Extract the (X, Y) coordinate from the center of the cell holding the provided text.  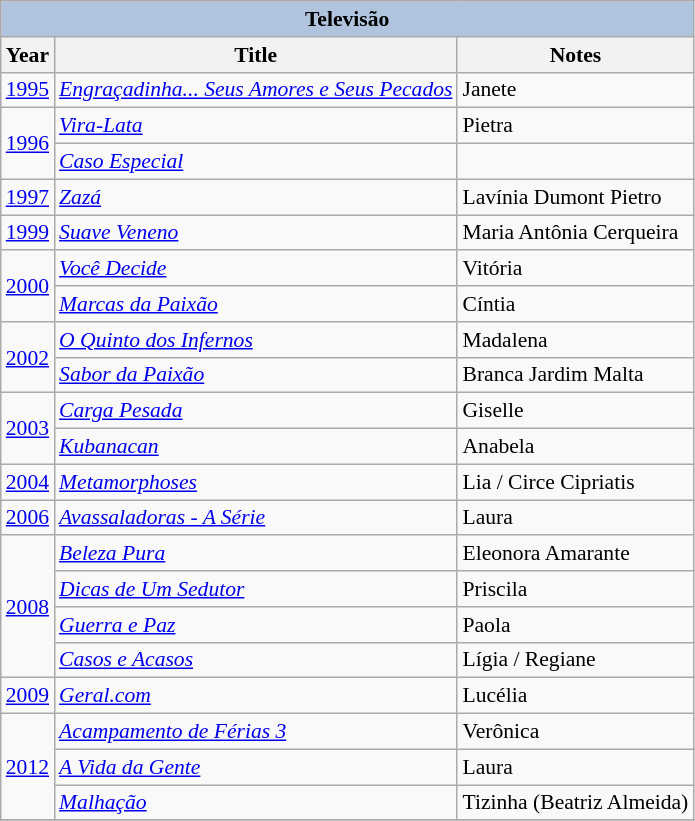
Acampamento de Férias 3 (256, 732)
Anabela (575, 447)
Verônica (575, 732)
Sabor da Paixão (256, 375)
2003 (28, 428)
Tizinha (Beatriz Almeida) (575, 803)
Title (256, 55)
1996 (28, 144)
Cíntia (575, 304)
Marcas da Paixão (256, 304)
1999 (28, 233)
Casos e Acasos (256, 660)
Zazá (256, 197)
Lavínia Dumont Pietro (575, 197)
Guerra e Paz (256, 625)
Kubanacan (256, 447)
Janete (575, 90)
1995 (28, 90)
Malhação (256, 803)
Avassaladoras - A Série (256, 518)
Caso Especial (256, 162)
Pietra (575, 126)
Lígia / Regiane (575, 660)
Suave Veneno (256, 233)
Giselle (575, 411)
2002 (28, 358)
2004 (28, 482)
2006 (28, 518)
Você Decide (256, 269)
O Quinto dos Infernos (256, 340)
Lia / Circe Cipriatis (575, 482)
Eleonora Amarante (575, 554)
Branca Jardim Malta (575, 375)
2012 (28, 768)
Dicas de Um Sedutor (256, 589)
2008 (28, 607)
Notes (575, 55)
Geral.com (256, 696)
Televisão (348, 19)
Carga Pesada (256, 411)
Vira-Lata (256, 126)
Priscila (575, 589)
1997 (28, 197)
Engraçadinha... Seus Amores e Seus Pecados (256, 90)
Lucélia (575, 696)
Madalena (575, 340)
Year (28, 55)
2000 (28, 286)
2009 (28, 696)
Maria Antônia Cerqueira (575, 233)
A Vida da Gente (256, 767)
Paola (575, 625)
Beleza Pura (256, 554)
Metamorphoses (256, 482)
Vitória (575, 269)
